Provide the [x, y] coordinate of the cell's center where the given text is located.  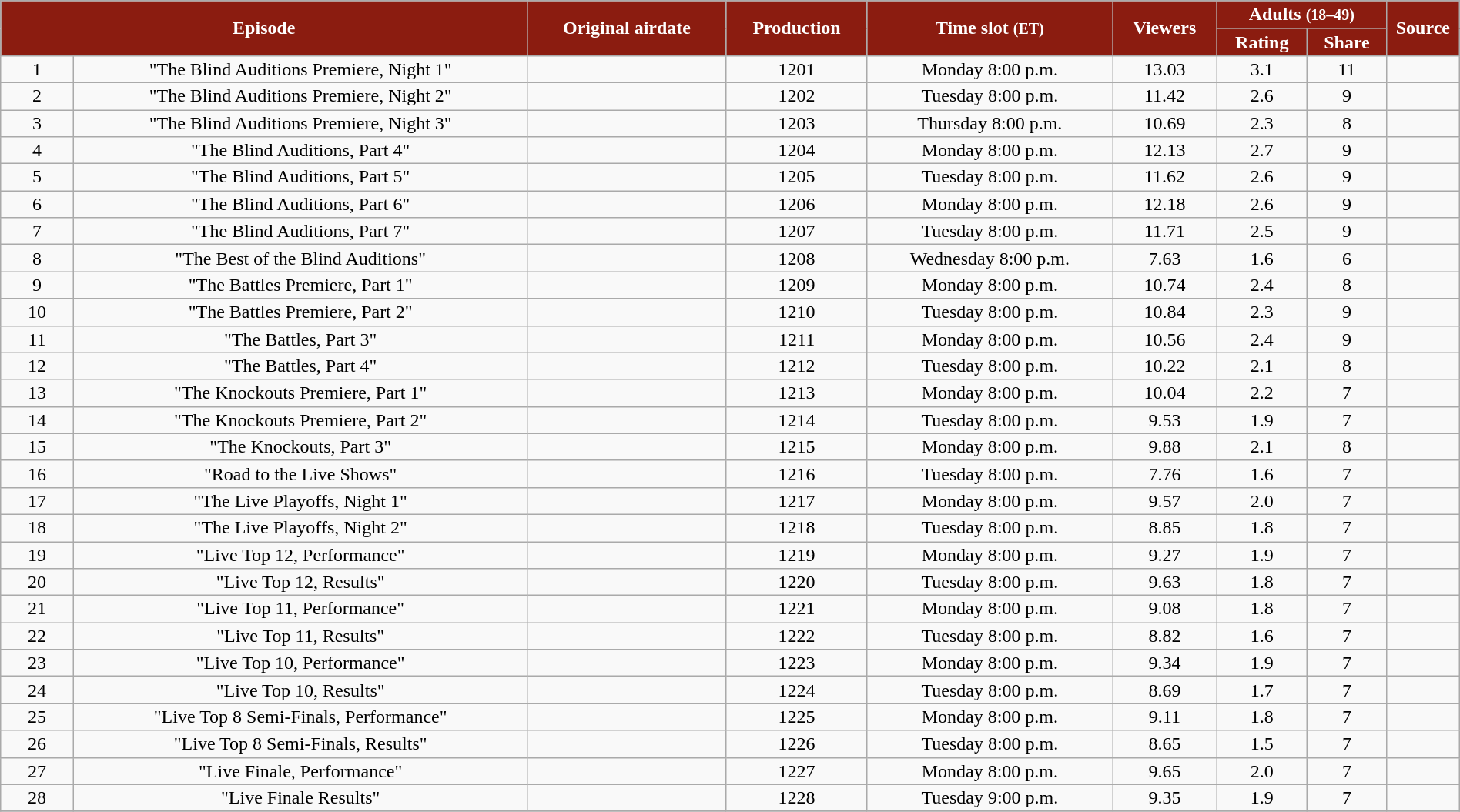
2.2 [1261, 393]
10.84 [1164, 312]
"The Blind Auditions, Part 6" [300, 205]
27 [37, 771]
1202 [796, 95]
8.69 [1164, 690]
8.82 [1164, 636]
1210 [796, 312]
11.42 [1164, 95]
10.56 [1164, 339]
1209 [796, 285]
"Live Top 8 Semi-Finals, Performance" [300, 717]
1201 [796, 69]
"Live Finale Results" [300, 797]
9.63 [1164, 582]
9.88 [1164, 446]
1211 [796, 339]
"The Best of the Blind Auditions" [300, 259]
Wednesday 8:00 p.m. [990, 259]
4 [37, 151]
1221 [796, 610]
1206 [796, 205]
1224 [796, 690]
1216 [796, 474]
2 [37, 95]
"The Blind Auditions, Part 7" [300, 231]
1215 [796, 446]
1225 [796, 717]
26 [37, 743]
Source [1423, 28]
"The Blind Auditions Premiere, Night 1" [300, 69]
"The Blind Auditions, Part 4" [300, 151]
1212 [796, 366]
"Live Top 11, Results" [300, 636]
2.7 [1261, 151]
"The Battles Premiere, Part 2" [300, 312]
9.35 [1164, 797]
10.69 [1164, 123]
14 [37, 420]
Viewers [1164, 28]
Production [796, 28]
2.5 [1261, 231]
10.22 [1164, 366]
11.71 [1164, 231]
10 [37, 312]
1 [37, 69]
21 [37, 610]
"The Knockouts Premiere, Part 1" [300, 393]
Rating [1261, 42]
1.7 [1261, 690]
16 [37, 474]
Adults (18–49) [1301, 15]
"Road to the Live Shows" [300, 474]
"The Blind Auditions Premiere, Night 2" [300, 95]
28 [37, 797]
"Live Top 10, Results" [300, 690]
10.74 [1164, 285]
"Live Top 10, Performance" [300, 663]
22 [37, 636]
12.13 [1164, 151]
"The Live Playoffs, Night 2" [300, 528]
1222 [796, 636]
9.08 [1164, 610]
"The Live Playoffs, Night 1" [300, 500]
1208 [796, 259]
3 [37, 123]
1214 [796, 420]
19 [37, 556]
7.63 [1164, 259]
1226 [796, 743]
1218 [796, 528]
11.62 [1164, 177]
7.76 [1164, 474]
"Live Top 12, Results" [300, 582]
1217 [796, 500]
5 [37, 177]
Time slot (ET) [990, 28]
Tuesday 9:00 p.m. [990, 797]
"The Battles Premiere, Part 1" [300, 285]
24 [37, 690]
8.85 [1164, 528]
1213 [796, 393]
13.03 [1164, 69]
"Live Finale, Performance" [300, 771]
1.5 [1261, 743]
9.57 [1164, 500]
Original airdate [627, 28]
Thursday 8:00 p.m. [990, 123]
23 [37, 663]
8.65 [1164, 743]
1207 [796, 231]
1205 [796, 177]
1204 [796, 151]
1219 [796, 556]
"Live Top 12, Performance" [300, 556]
1228 [796, 797]
12 [37, 366]
"The Battles, Part 3" [300, 339]
25 [37, 717]
"Live Top 11, Performance" [300, 610]
"The Battles, Part 4" [300, 366]
9.53 [1164, 420]
1223 [796, 663]
15 [37, 446]
12.18 [1164, 205]
20 [37, 582]
1227 [796, 771]
3.1 [1261, 69]
Episode [264, 28]
"The Blind Auditions Premiere, Night 3" [300, 123]
18 [37, 528]
1203 [796, 123]
9.11 [1164, 717]
9.27 [1164, 556]
10.04 [1164, 393]
1220 [796, 582]
9.34 [1164, 663]
"The Knockouts Premiere, Part 2" [300, 420]
9.65 [1164, 771]
17 [37, 500]
"Live Top 8 Semi-Finals, Results" [300, 743]
13 [37, 393]
Share [1346, 42]
"The Blind Auditions, Part 5" [300, 177]
"The Knockouts, Part 3" [300, 446]
